Capture the cell that displays the provided text and extract its (X, Y) central coordinate. 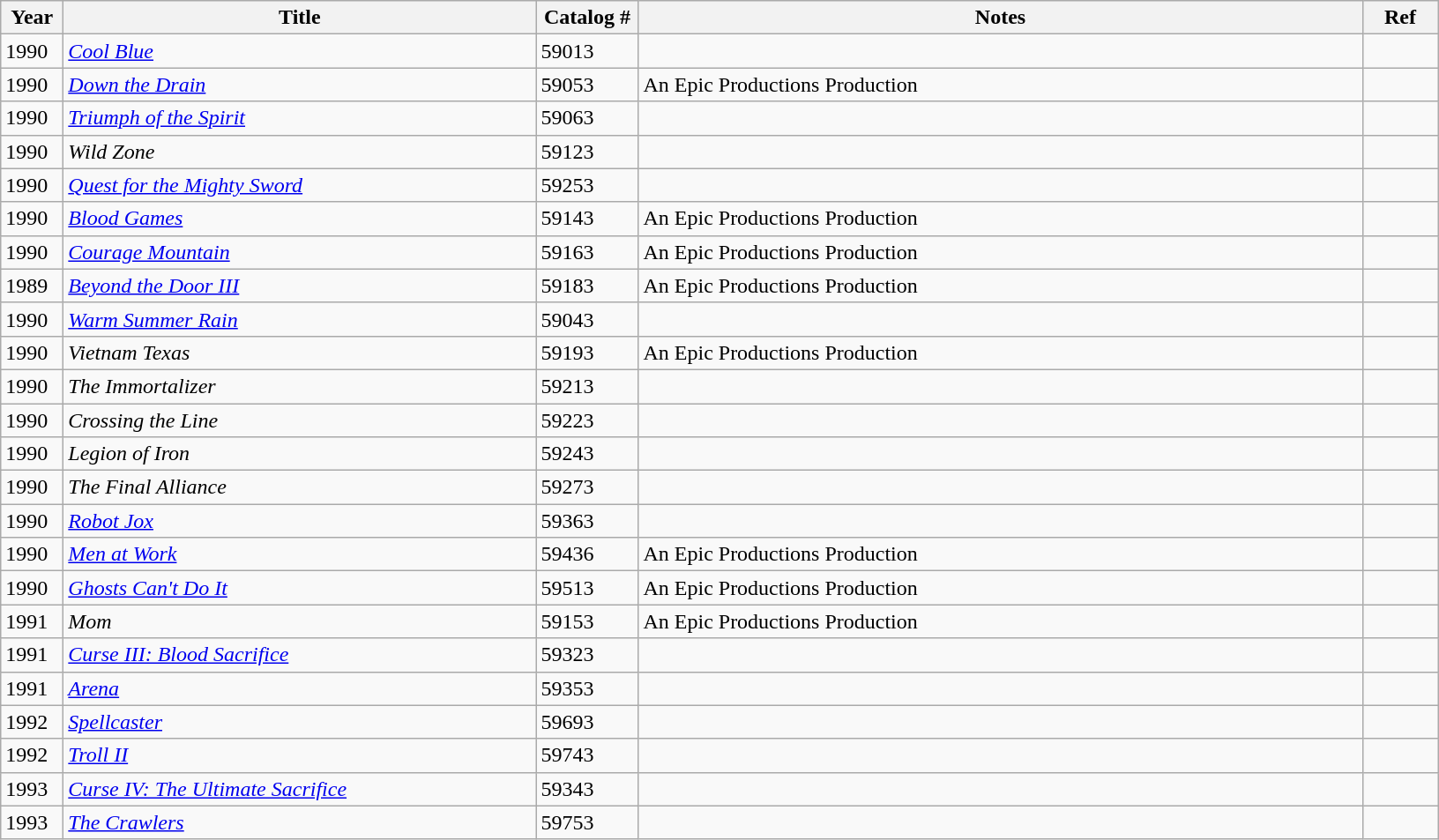
59123 (587, 152)
Ref (1400, 18)
Wild Zone (300, 152)
59693 (587, 722)
59253 (587, 185)
Quest for the Mighty Sword (300, 185)
Mom (300, 621)
Beyond the Door III (300, 286)
59323 (587, 655)
Warm Summer Rain (300, 319)
59213 (587, 386)
Arena (300, 688)
1989 (32, 286)
Courage Mountain (300, 252)
59743 (587, 755)
Vietnam Texas (300, 353)
Spellcaster (300, 722)
59143 (587, 219)
59343 (587, 789)
Catalog # (587, 18)
Ghosts Can't Do It (300, 588)
59163 (587, 252)
Blood Games (300, 219)
59353 (587, 688)
The Final Alliance (300, 487)
Title (300, 18)
Triumph of the Spirit (300, 118)
59436 (587, 554)
59243 (587, 454)
The Crawlers (300, 822)
59753 (587, 822)
Curse IV: The Ultimate Sacrifice (300, 789)
Legion of Iron (300, 454)
Men at Work (300, 554)
Year (32, 18)
Troll II (300, 755)
59153 (587, 621)
59043 (587, 319)
59183 (587, 286)
Crossing the Line (300, 420)
59273 (587, 487)
Notes (1000, 18)
59513 (587, 588)
Robot Jox (300, 521)
Down the Drain (300, 85)
59363 (587, 521)
59223 (587, 420)
59063 (587, 118)
59013 (587, 51)
Cool Blue (300, 51)
59193 (587, 353)
Curse III: Blood Sacrifice (300, 655)
59053 (587, 85)
The Immortalizer (300, 386)
